Locate the cell with the specified text and output its (X, Y) center coordinate. 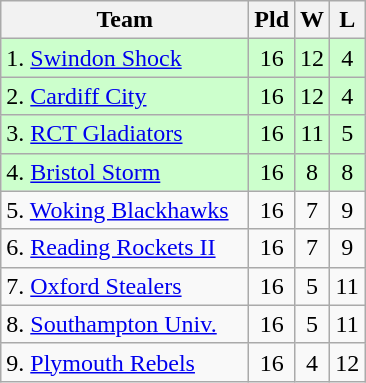
5. Woking Blackhawks (125, 210)
L (348, 20)
4. Bristol Storm (125, 172)
W (312, 20)
Pld (272, 20)
Team (125, 20)
3. RCT Gladiators (125, 134)
9. Plymouth Rebels (125, 362)
8. Southampton Univ. (125, 324)
6. Reading Rockets II (125, 248)
1. Swindon Shock (125, 58)
2. Cardiff City (125, 96)
7. Oxford Stealers (125, 286)
